Output the [x, y] coordinate of the center of the cell containing the given text.  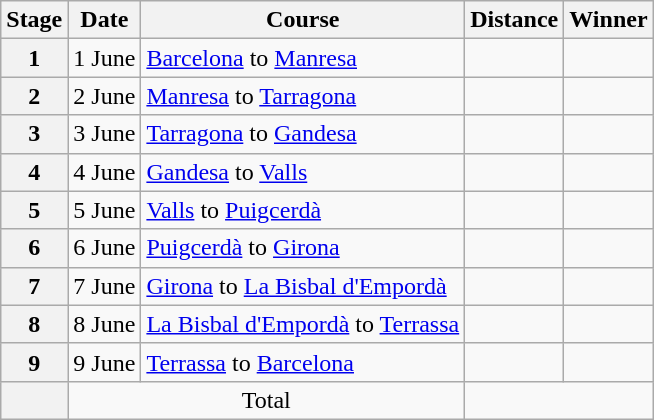
1 [34, 58]
7 June [104, 286]
4 June [104, 172]
Total [266, 400]
1 June [104, 58]
2 June [104, 96]
Girona to La Bisbal d'Empordà [303, 286]
6 June [104, 248]
3 June [104, 134]
Tarragona to Gandesa [303, 134]
6 [34, 248]
5 [34, 210]
3 [34, 134]
4 [34, 172]
Course [303, 20]
Distance [514, 20]
Winner [608, 20]
Gandesa to Valls [303, 172]
Date [104, 20]
Manresa to Tarragona [303, 96]
9 June [104, 362]
5 June [104, 210]
La Bisbal d'Empordà to Terrassa [303, 324]
Puigcerdà to Girona [303, 248]
2 [34, 96]
Stage [34, 20]
8 June [104, 324]
7 [34, 286]
8 [34, 324]
Barcelona to Manresa [303, 58]
9 [34, 362]
Terrassa to Barcelona [303, 362]
Valls to Puigcerdà [303, 210]
